For the text-containing cell, return its midpoint in (X, Y) coordinate format. 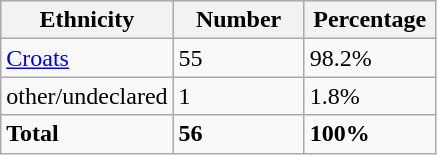
56 (238, 134)
1.8% (370, 96)
other/undeclared (87, 96)
Total (87, 134)
Number (238, 20)
55 (238, 58)
Ethnicity (87, 20)
1 (238, 96)
100% (370, 134)
Percentage (370, 20)
98.2% (370, 58)
Croats (87, 58)
